Capture the cell that displays the provided text and extract its (X, Y) central coordinate. 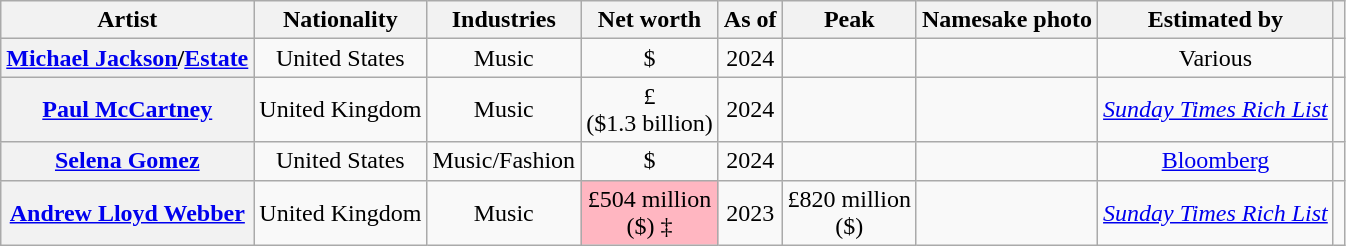
£820 million($) (849, 212)
Music/Fashion (504, 161)
Various (1216, 58)
Estimated by (1216, 20)
Michael Jackson/Estate (128, 58)
Industries (504, 20)
£504 million ($) ‡ (650, 212)
Selena Gomez (128, 161)
Nationality (340, 20)
Artist (128, 20)
Bloomberg (1216, 161)
£($1.3 billion) (650, 110)
2023 (750, 212)
As of (750, 20)
Peak (849, 20)
Namesake photo (1006, 20)
Net worth (650, 20)
Andrew Lloyd Webber (128, 212)
Paul McCartney (128, 110)
